Capture the cell that displays the provided text and extract its [X, Y] central coordinate. 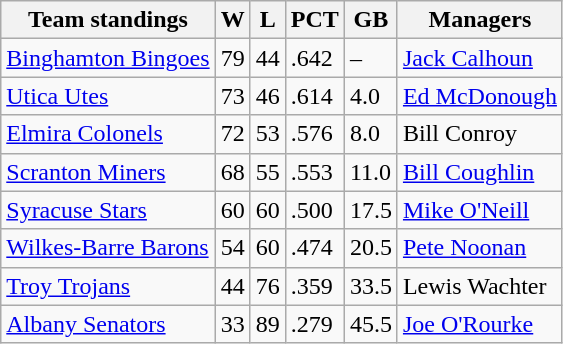
33 [232, 324]
GB [370, 20]
L [268, 20]
Bill Coughlin [480, 172]
W [232, 20]
Jack Calhoun [480, 58]
Elmira Colonels [108, 134]
Mike O'Neill [480, 210]
33.5 [370, 286]
.474 [314, 248]
53 [268, 134]
Joe O'Rourke [480, 324]
PCT [314, 20]
89 [268, 324]
Scranton Miners [108, 172]
54 [232, 248]
Utica Utes [108, 96]
Bill Conroy [480, 134]
79 [232, 58]
Troy Trojans [108, 286]
Ed McDonough [480, 96]
17.5 [370, 210]
.279 [314, 324]
Albany Senators [108, 324]
20.5 [370, 248]
Wilkes-Barre Barons [108, 248]
46 [268, 96]
.614 [314, 96]
73 [232, 96]
Managers [480, 20]
8.0 [370, 134]
Syracuse Stars [108, 210]
68 [232, 172]
55 [268, 172]
4.0 [370, 96]
45.5 [370, 324]
72 [232, 134]
– [370, 58]
.500 [314, 210]
.359 [314, 286]
Pete Noonan [480, 248]
11.0 [370, 172]
Binghamton Bingoes [108, 58]
.642 [314, 58]
Team standings [108, 20]
Lewis Wachter [480, 286]
.553 [314, 172]
.576 [314, 134]
76 [268, 286]
